Output the [X, Y] coordinate of the center of the cell containing the given text.  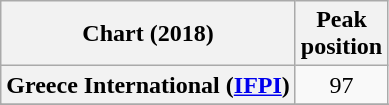
97 [341, 85]
Peakposition [341, 34]
Chart (2018) [148, 34]
Greece International (IFPI) [148, 85]
